Capture the cell that displays the provided text and extract its (x, y) central coordinate. 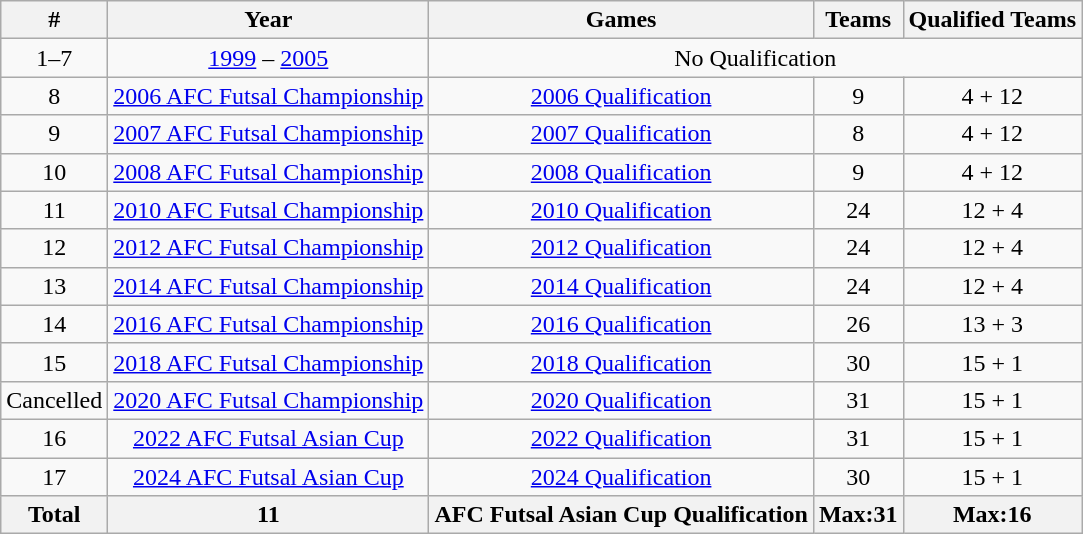
10 (54, 172)
2006 Qualification (621, 96)
# (54, 20)
2020 AFC Futsal Championship (268, 400)
2012 AFC Futsal Championship (268, 248)
15 (54, 362)
2007 AFC Futsal Championship (268, 134)
26 (858, 324)
2018 Qualification (621, 362)
Cancelled (54, 400)
13 + 3 (992, 324)
2016 Qualification (621, 324)
2010 Qualification (621, 210)
2024 Qualification (621, 477)
2022 Qualification (621, 438)
No Qualification (756, 58)
2007 Qualification (621, 134)
1–7 (54, 58)
2008 Qualification (621, 172)
2006 AFC Futsal Championship (268, 96)
Qualified Teams (992, 20)
2022 AFC Futsal Asian Cup (268, 438)
2014 AFC Futsal Championship (268, 286)
2016 AFC Futsal Championship (268, 324)
Total (54, 515)
2012 Qualification (621, 248)
16 (54, 438)
2008 AFC Futsal Championship (268, 172)
Max:31 (858, 515)
13 (54, 286)
Year (268, 20)
2010 AFC Futsal Championship (268, 210)
14 (54, 324)
2018 AFC Futsal Championship (268, 362)
17 (54, 477)
Teams (858, 20)
1999 – 2005 (268, 58)
2020 Qualification (621, 400)
2024 AFC Futsal Asian Cup (268, 477)
AFC Futsal Asian Cup Qualification (621, 515)
Max:16 (992, 515)
2014 Qualification (621, 286)
12 (54, 248)
Games (621, 20)
